Find where the given text appears and provide that cell's center as [x, y] coordinate. 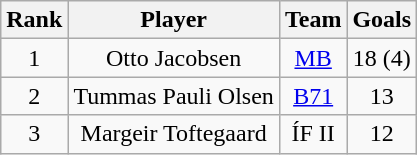
Rank [34, 20]
Team [313, 20]
2 [34, 96]
Otto Jacobsen [174, 58]
ÍF II [313, 134]
Player [174, 20]
18 (4) [382, 58]
1 [34, 58]
Margeir Toftegaard [174, 134]
MB [313, 58]
12 [382, 134]
13 [382, 96]
Tummas Pauli Olsen [174, 96]
3 [34, 134]
Goals [382, 20]
B71 [313, 96]
